Extract the [X, Y] coordinate from the center of the cell holding the provided text.  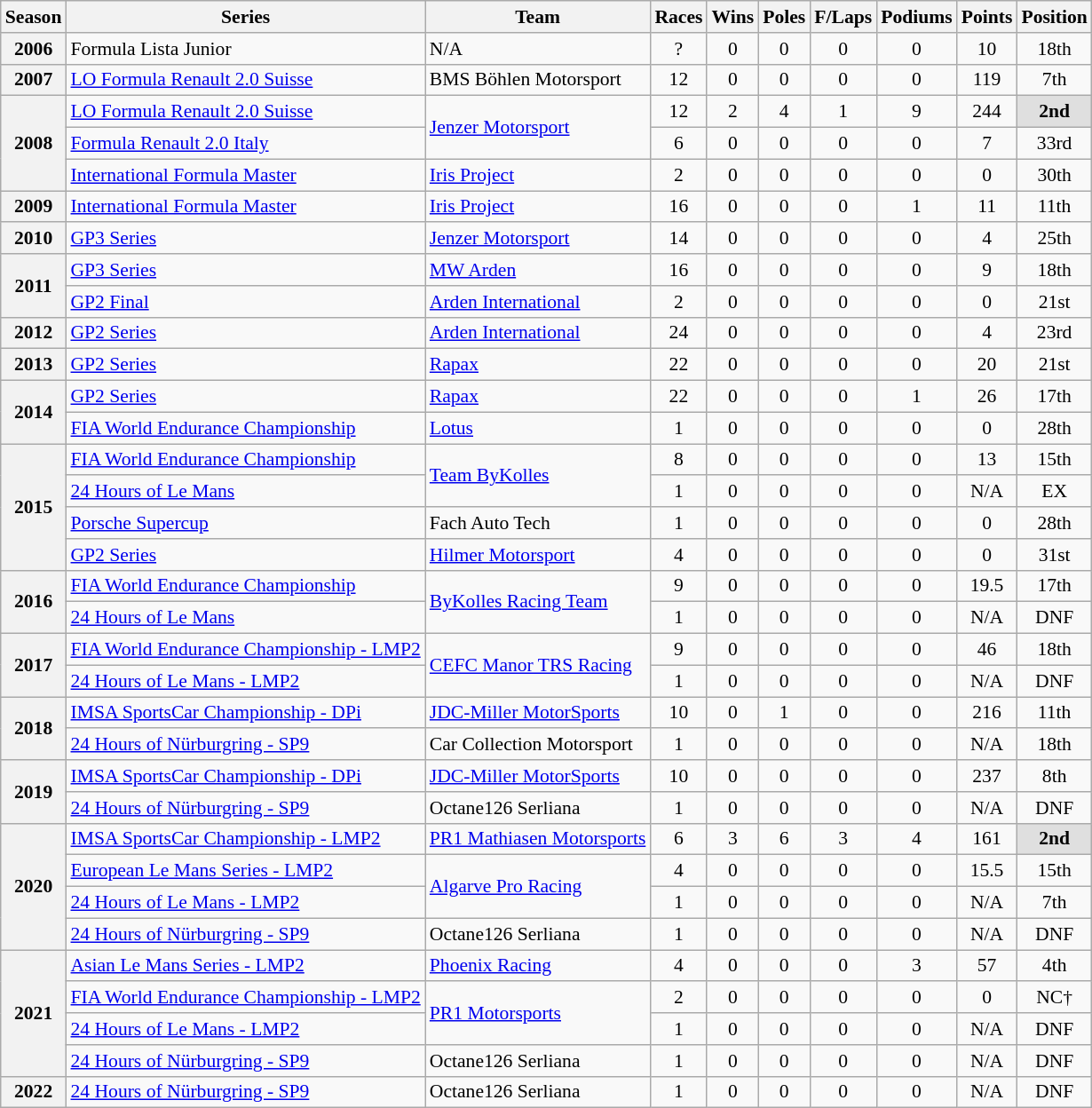
2012 [34, 333]
Team ByKolles [538, 476]
24 [678, 333]
Hilmer Motorsport [538, 555]
2006 [34, 49]
4th [1054, 966]
19.5 [987, 586]
57 [987, 966]
20 [987, 365]
PR1 Motorsports [538, 1014]
23rd [1054, 333]
Podiums [916, 17]
15.5 [987, 871]
25th [1054, 239]
2020 [34, 886]
Points [987, 17]
PR1 Mathiasen Motorsports [538, 839]
2014 [34, 412]
Fach Auto Tech [538, 523]
14 [678, 239]
2007 [34, 80]
Algarve Pro Racing [538, 886]
2018 [34, 728]
2016 [34, 602]
2019 [34, 792]
11 [987, 207]
31st [1054, 555]
Position [1054, 17]
Team [538, 17]
EX [1054, 492]
Races [678, 17]
2022 [34, 1092]
? [678, 49]
Season [34, 17]
46 [987, 650]
ByKolles Racing Team [538, 602]
MW Arden [538, 270]
2008 [34, 144]
7 [987, 144]
Porsche Supercup [245, 523]
Formula Renault 2.0 Italy [245, 144]
Car Collection Motorsport [538, 745]
Formula Lista Junior [245, 49]
33rd [1054, 144]
F/Laps [843, 17]
Asian Le Mans Series - LMP2 [245, 966]
2013 [34, 365]
161 [987, 839]
2010 [34, 239]
Series [245, 17]
IMSA SportsCar Championship - LMP2 [245, 839]
Wins [732, 17]
13 [987, 460]
Phoenix Racing [538, 966]
30th [1054, 175]
8th [1054, 776]
2009 [34, 207]
Poles [784, 17]
CEFC Manor TRS Racing [538, 666]
216 [987, 713]
244 [987, 112]
BMS Böhlen Motorsport [538, 80]
26 [987, 397]
Lotus [538, 428]
2015 [34, 507]
2011 [34, 286]
2021 [34, 1013]
European Le Mans Series - LMP2 [245, 871]
2017 [34, 666]
237 [987, 776]
119 [987, 80]
NC† [1054, 998]
8 [678, 460]
GP2 Final [245, 302]
